From the cell containing the given text, extract its center point as [x, y] coordinate. 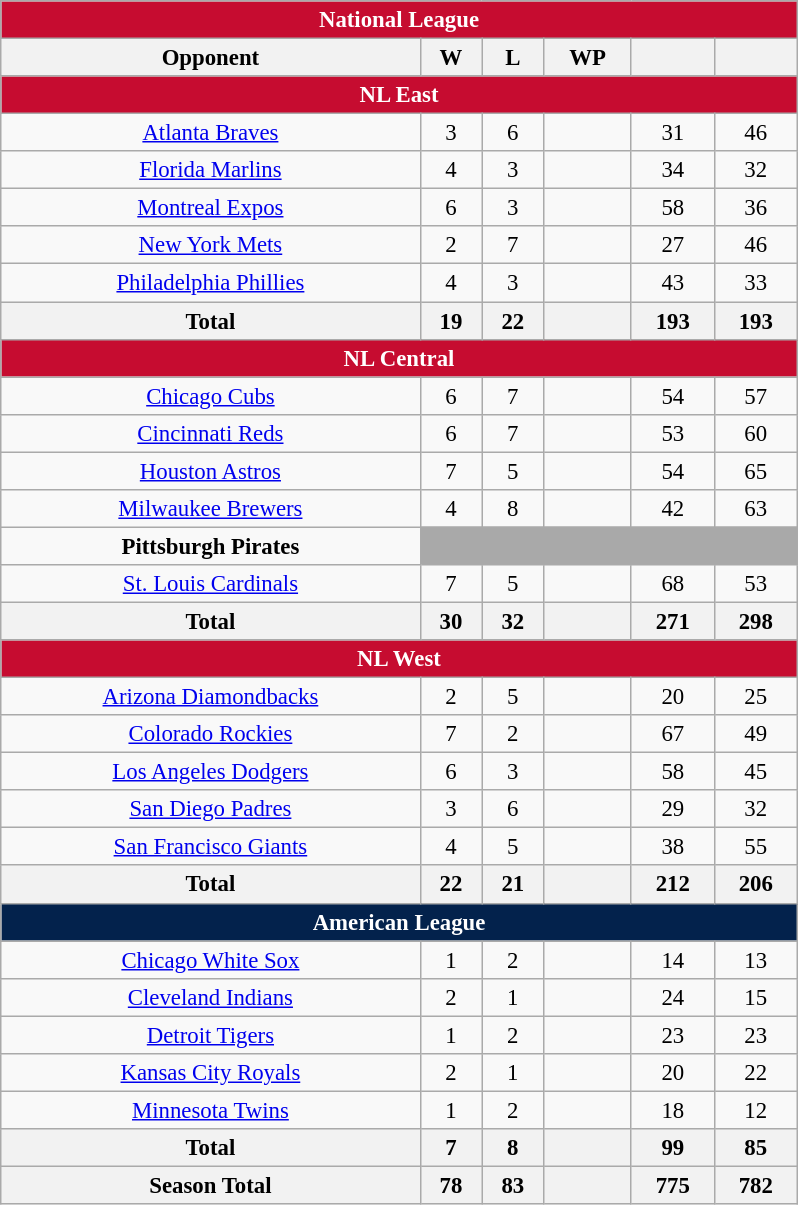
24 [672, 997]
63 [756, 508]
Philadelphia Phillies [210, 283]
19 [451, 321]
Minnesota Twins [210, 1110]
Milwaukee Brewers [210, 508]
Kansas City Royals [210, 1072]
NL West [399, 659]
34 [672, 170]
298 [756, 621]
29 [672, 809]
65 [756, 471]
13 [756, 960]
National League [399, 20]
14 [672, 960]
21 [513, 884]
27 [672, 245]
45 [756, 772]
271 [672, 621]
212 [672, 884]
Florida Marlins [210, 170]
78 [451, 1185]
Chicago White Sox [210, 960]
25 [756, 696]
15 [756, 997]
36 [756, 208]
Los Angeles Dodgers [210, 772]
L [513, 57]
68 [672, 584]
99 [672, 1148]
WP [588, 57]
Chicago Cubs [210, 396]
30 [451, 621]
Montreal Expos [210, 208]
12 [756, 1110]
Pittsburgh Pirates [210, 546]
St. Louis Cardinals [210, 584]
Detroit Tigers [210, 1035]
New York Mets [210, 245]
18 [672, 1110]
Season Total [210, 1185]
42 [672, 508]
Colorado Rockies [210, 734]
Cleveland Indians [210, 997]
W [451, 57]
Houston Astros [210, 471]
American League [399, 922]
38 [672, 847]
NL Central [399, 358]
67 [672, 734]
Atlanta Braves [210, 133]
49 [756, 734]
NL East [399, 95]
San Francisco Giants [210, 847]
31 [672, 133]
83 [513, 1185]
85 [756, 1148]
775 [672, 1185]
San Diego Padres [210, 809]
Arizona Diamondbacks [210, 696]
55 [756, 847]
Cincinnati Reds [210, 433]
60 [756, 433]
43 [672, 283]
782 [756, 1185]
33 [756, 283]
57 [756, 396]
Opponent [210, 57]
206 [756, 884]
